Identify which cell holds the provided text, then report its (x, y) central coordinate. 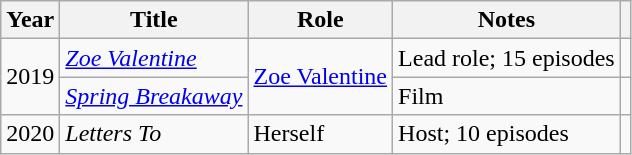
Letters To (154, 134)
Year (30, 20)
Spring Breakaway (154, 96)
2019 (30, 77)
Role (320, 20)
Title (154, 20)
Host; 10 episodes (507, 134)
2020 (30, 134)
Lead role; 15 episodes (507, 58)
Notes (507, 20)
Herself (320, 134)
Film (507, 96)
